Detect which cell encompasses the target text, then output its [X, Y] center coordinate. 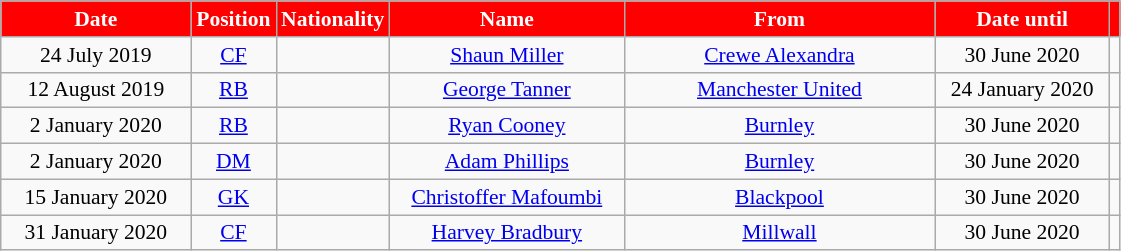
31 January 2020 [96, 233]
Shaun Miller [506, 55]
15 January 2020 [96, 197]
From [779, 19]
Crewe Alexandra [779, 55]
24 July 2019 [96, 55]
Manchester United [779, 90]
24 January 2020 [1022, 90]
Blackpool [779, 197]
Ryan Cooney [506, 126]
Millwall [779, 233]
Date [96, 19]
Harvey Bradbury [506, 233]
Date until [1022, 19]
George Tanner [506, 90]
Christoffer Mafoumbi [506, 197]
Name [506, 19]
12 August 2019 [96, 90]
Position [234, 19]
DM [234, 162]
Nationality [332, 19]
Adam Phillips [506, 162]
GK [234, 197]
